Capture the cell that displays the provided text and extract its [x, y] central coordinate. 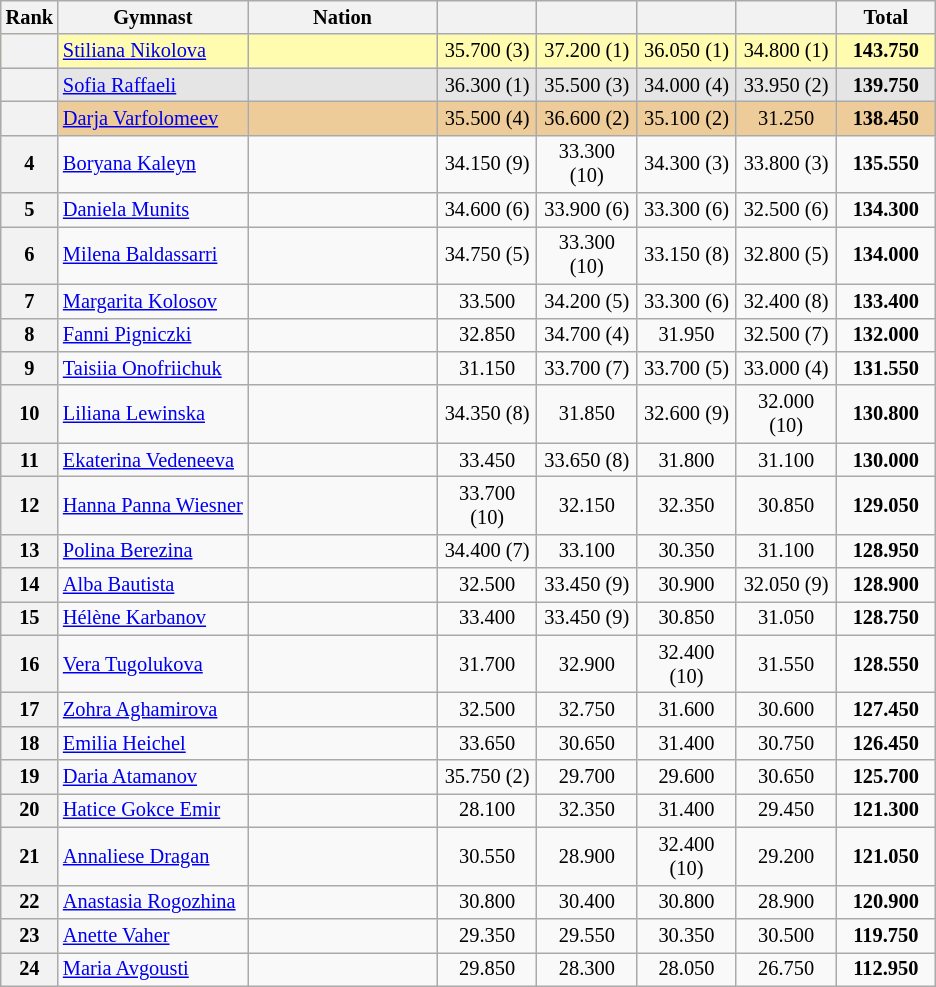
112.950 [886, 969]
10 [30, 414]
32.750 [587, 709]
Hatice Gokce Emir [153, 810]
Total [886, 17]
129.050 [886, 505]
19 [30, 777]
119.750 [886, 935]
Maria Avgousti [153, 969]
128.550 [886, 664]
31.950 [687, 335]
29.450 [786, 810]
Daniela Munits [153, 210]
5 [30, 210]
34.700 (4) [587, 335]
33.450 [487, 460]
Emilia Heichel [153, 743]
29.200 [786, 856]
132.000 [886, 335]
36.600 (2) [587, 118]
128.750 [886, 618]
Anastasia Rogozhina [153, 902]
34.000 (4) [687, 85]
33.950 (2) [786, 85]
22 [30, 902]
35.500 (4) [487, 118]
31.550 [786, 664]
32.800 (5) [786, 255]
Stiliana Nikolova [153, 51]
33.700 (7) [587, 368]
32.900 [587, 664]
134.000 [886, 255]
34.300 (3) [687, 164]
Margarita Kolosov [153, 301]
33.700 (5) [687, 368]
34.750 (5) [487, 255]
35.500 (3) [587, 85]
33.100 [587, 551]
Hanna Panna Wiesner [153, 505]
Liliana Lewinska [153, 414]
32.600 (9) [687, 414]
Fanni Pigniczki [153, 335]
34.600 (6) [487, 210]
36.300 (1) [487, 85]
Taisiia Onofriichuk [153, 368]
33.900 (6) [587, 210]
Zohra Aghamirova [153, 709]
131.550 [886, 368]
24 [30, 969]
34.150 (9) [487, 164]
Darja Varfolomeev [153, 118]
21 [30, 856]
35.100 (2) [687, 118]
6 [30, 255]
143.750 [886, 51]
Nation [343, 17]
37.200 (1) [587, 51]
26.750 [786, 969]
13 [30, 551]
33.650 (8) [587, 460]
29.600 [687, 777]
126.450 [886, 743]
31.800 [687, 460]
120.900 [886, 902]
125.700 [886, 777]
32.850 [487, 335]
133.400 [886, 301]
9 [30, 368]
121.300 [886, 810]
134.300 [886, 210]
14 [30, 585]
31.150 [487, 368]
Ekaterina Vedeneeva [153, 460]
32.500 (7) [786, 335]
Sofia Raffaeli [153, 85]
138.450 [886, 118]
33.700 (10) [487, 505]
31.850 [587, 414]
31.250 [786, 118]
32.150 [587, 505]
32.000 (10) [786, 414]
Boryana Kaleyn [153, 164]
32.500 (6) [786, 210]
34.200 (5) [587, 301]
33.000 (4) [786, 368]
28.300 [587, 969]
33.150 (8) [687, 255]
Rank [30, 17]
34.800 (1) [786, 51]
29.850 [487, 969]
130.800 [886, 414]
35.750 (2) [487, 777]
12 [30, 505]
18 [30, 743]
28.050 [687, 969]
36.050 (1) [687, 51]
33.400 [487, 618]
139.750 [886, 85]
Milena Baldassarri [153, 255]
29.700 [587, 777]
Gymnast [153, 17]
30.500 [786, 935]
30.900 [687, 585]
28.100 [487, 810]
35.700 (3) [487, 51]
15 [30, 618]
Annaliese Dragan [153, 856]
29.350 [487, 935]
4 [30, 164]
33.500 [487, 301]
Anette Vaher [153, 935]
8 [30, 335]
128.950 [886, 551]
32.400 (8) [786, 301]
135.550 [886, 164]
30.600 [786, 709]
7 [30, 301]
128.900 [886, 585]
29.550 [587, 935]
34.400 (7) [487, 551]
30.400 [587, 902]
31.700 [487, 664]
130.000 [886, 460]
30.550 [487, 856]
17 [30, 709]
32.050 (9) [786, 585]
Vera Tugolukova [153, 664]
31.600 [687, 709]
31.050 [786, 618]
Daria Atamanov [153, 777]
11 [30, 460]
30.750 [786, 743]
Hélène Karbanov [153, 618]
34.350 (8) [487, 414]
33.800 (3) [786, 164]
127.450 [886, 709]
16 [30, 664]
Alba Bautista [153, 585]
121.050 [886, 856]
33.650 [487, 743]
20 [30, 810]
23 [30, 935]
Polina Berezina [153, 551]
